For the text-containing cell, return its midpoint in [x, y] coordinate format. 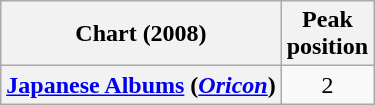
Japanese Albums (Oricon) [141, 85]
Chart (2008) [141, 34]
2 [327, 85]
Peakposition [327, 34]
